Return (X, Y) of the center of cell containing provided text 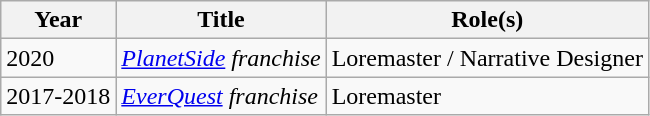
Loremaster / Narrative Designer (487, 58)
2020 (58, 58)
Title (221, 20)
PlanetSide franchise (221, 58)
Loremaster (487, 96)
Role(s) (487, 20)
Year (58, 20)
EverQuest franchise (221, 96)
2017-2018 (58, 96)
